Find where the given text appears and provide that cell's center as [x, y] coordinate. 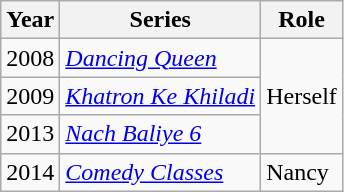
Comedy Classes [160, 172]
Role [302, 20]
2008 [30, 58]
Year [30, 20]
2009 [30, 96]
Khatron Ke Khiladi [160, 96]
Dancing Queen [160, 58]
Herself [302, 96]
Nach Baliye 6 [160, 134]
Nancy [302, 172]
Series [160, 20]
2014 [30, 172]
2013 [30, 134]
